Return the (x, y) coordinate for the center point of the cell that contains the specified text.  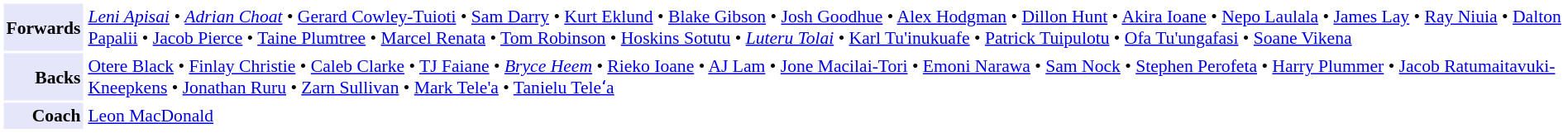
Forwards (43, 26)
Coach (43, 116)
Leon MacDonald (825, 116)
Backs (43, 76)
